For the text-containing cell, return its midpoint in [X, Y] coordinate format. 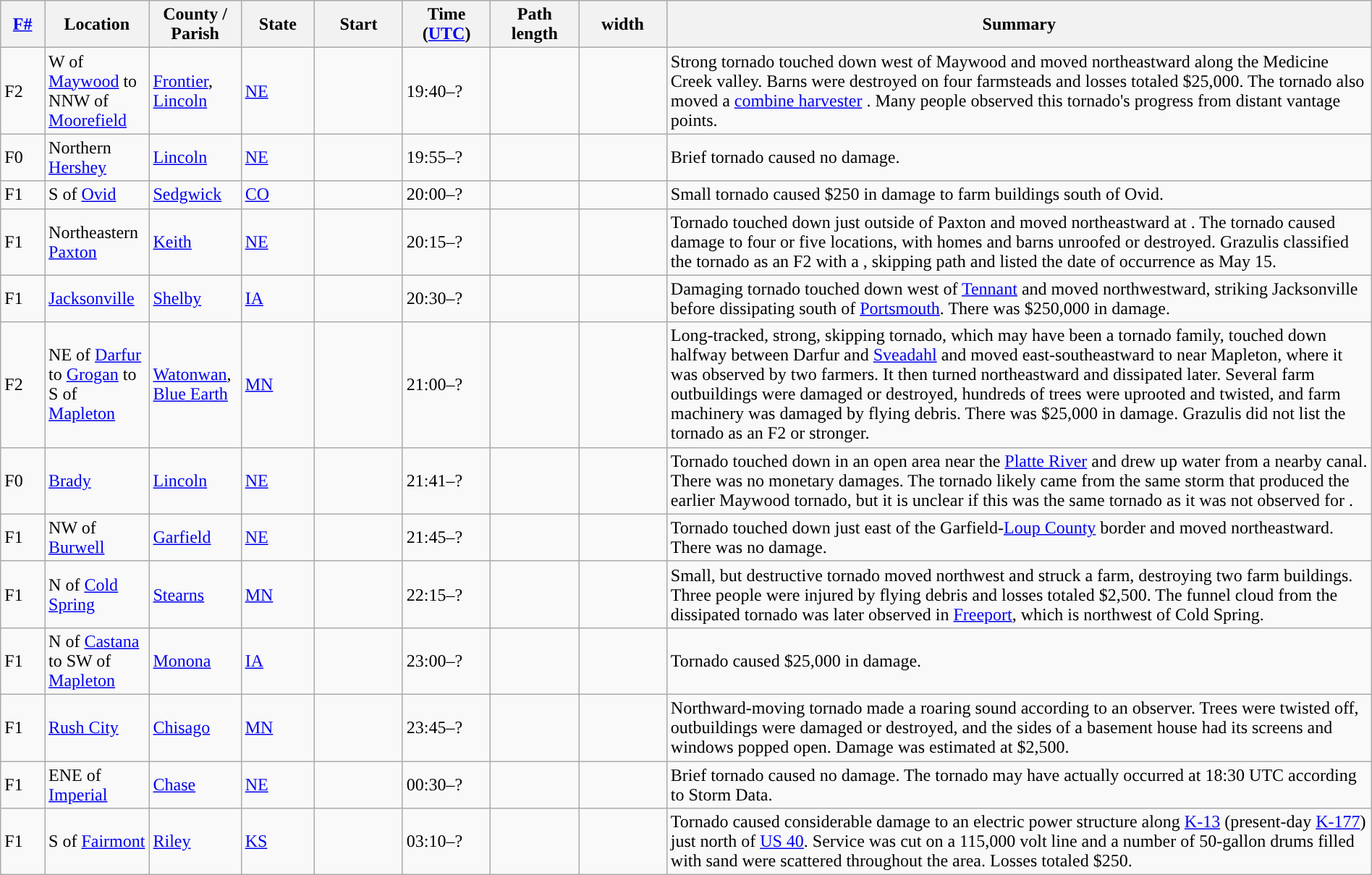
County / Parish [195, 25]
Brady [97, 481]
00:30–? [446, 785]
CO [278, 195]
N of Castana to SW of Mapleton [97, 661]
Time (UTC) [446, 25]
Location [97, 25]
19:40–? [446, 91]
N of Cold Spring [97, 594]
Riley [195, 842]
Garfield [195, 537]
21:41–? [446, 481]
Tornado touched down just east of the Garfield-Loup County border and moved northeastward. There was no damage. [1019, 537]
Sedgwick [195, 195]
Brief tornado caused no damage. The tornado may have actually occurred at 18:30 UTC according to Storm Data. [1019, 785]
Stearns [195, 594]
Shelby [195, 298]
Frontier, Lincoln [195, 91]
20:00–? [446, 195]
Tornado caused $25,000 in damage. [1019, 661]
F# [23, 25]
19:55–? [446, 158]
21:45–? [446, 537]
Summary [1019, 25]
Jacksonville [97, 298]
Northeastern Paxton [97, 242]
20:30–? [446, 298]
22:15–? [446, 594]
Northern Hershey [97, 158]
S of Fairmont [97, 842]
State [278, 25]
Chisago [195, 727]
Start [359, 25]
Path length [535, 25]
width [623, 25]
NE of Darfur to Grogan to S of Mapleton [97, 385]
20:15–? [446, 242]
Rush City [97, 727]
NW of Burwell [97, 537]
23:45–? [446, 727]
Chase [195, 785]
21:00–? [446, 385]
Watonwan, Blue Earth [195, 385]
23:00–? [446, 661]
S of Ovid [97, 195]
Brief tornado caused no damage. [1019, 158]
Keith [195, 242]
KS [278, 842]
Monona [195, 661]
W of Maywood to NNW of Moorefield [97, 91]
03:10–? [446, 842]
Small tornado caused $250 in damage to farm buildings south of Ovid. [1019, 195]
ENE of Imperial [97, 785]
